Output the [x, y] coordinate of the center of the cell containing the given text.  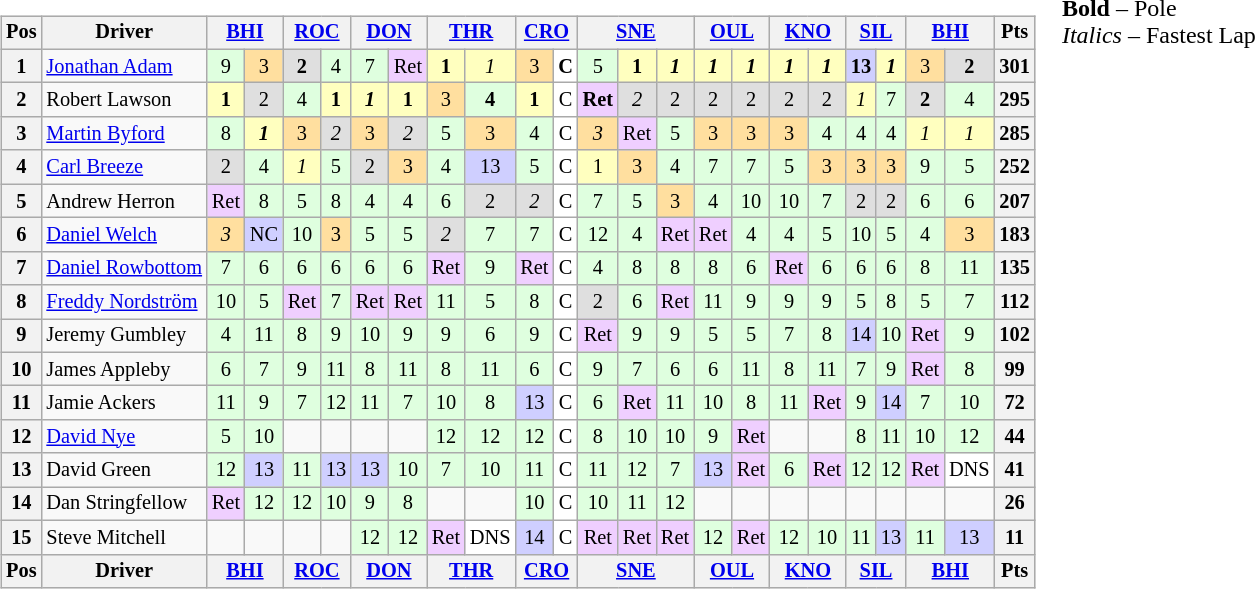
295 [1015, 100]
135 [1015, 268]
Daniel Welch [124, 235]
207 [1015, 201]
26 [1015, 504]
285 [1015, 134]
41 [1015, 470]
David Nye [124, 437]
Jamie Ackers [124, 403]
44 [1015, 437]
99 [1015, 369]
James Appleby [124, 369]
112 [1015, 302]
Steve Mitchell [124, 537]
Jeremy Gumbley [124, 336]
15 [21, 537]
Daniel Rowbottom [124, 268]
Carl Breeze [124, 167]
72 [1015, 403]
NC [264, 235]
183 [1015, 235]
Martin Byford [124, 134]
301 [1015, 66]
Jonathan Adam [124, 66]
David Green [124, 470]
Robert Lawson [124, 100]
Andrew Herron [124, 201]
102 [1015, 336]
Dan Stringfellow [124, 504]
252 [1015, 167]
Freddy Nordström [124, 302]
